Provide the [X, Y] coordinate of the cell's center where the given text is located.  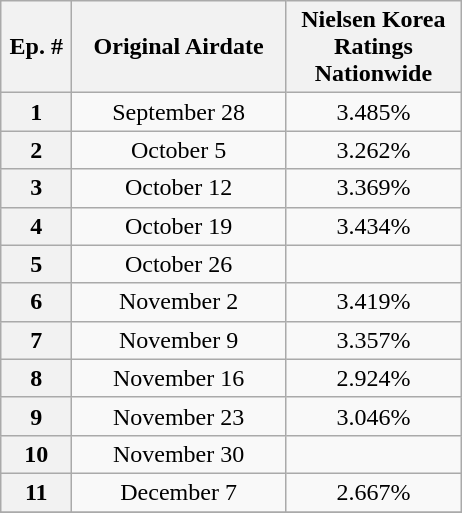
October 12 [179, 188]
November 2 [179, 302]
3.046% [373, 416]
November 23 [179, 416]
4 [36, 226]
October 19 [179, 226]
3.262% [373, 150]
September 28 [179, 112]
November 30 [179, 454]
3.419% [373, 302]
2.924% [373, 378]
3.485% [373, 112]
5 [36, 264]
2.667% [373, 492]
October 5 [179, 150]
10 [36, 454]
2 [36, 150]
October 26 [179, 264]
Nielsen Korea Ratings Nationwide [373, 47]
Original Airdate [179, 47]
December 7 [179, 492]
8 [36, 378]
1 [36, 112]
Ep. # [36, 47]
11 [36, 492]
3.434% [373, 226]
7 [36, 340]
6 [36, 302]
3.357% [373, 340]
November 16 [179, 378]
November 9 [179, 340]
9 [36, 416]
3 [36, 188]
3.369% [373, 188]
